For the text-containing cell, return its midpoint in [X, Y] coordinate format. 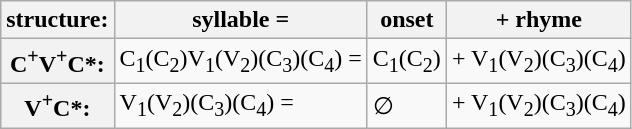
structure: [58, 20]
V1(V2)(C3)(C4) = [240, 106]
C1(C2)V1(V2)(C3)(C4) = [240, 62]
V+C*: [58, 106]
syllable = [240, 20]
onset [406, 20]
∅ [406, 106]
+ rhyme [538, 20]
C+V+C*: [58, 62]
C1(C2) [406, 62]
